Capture the cell that displays the provided text and extract its (x, y) central coordinate. 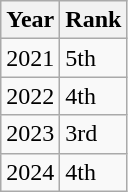
2021 (30, 58)
5th (94, 58)
Year (30, 20)
2024 (30, 172)
2022 (30, 96)
Rank (94, 20)
2023 (30, 134)
3rd (94, 134)
